Find where the given text appears and provide that cell's center as (X, Y) coordinate. 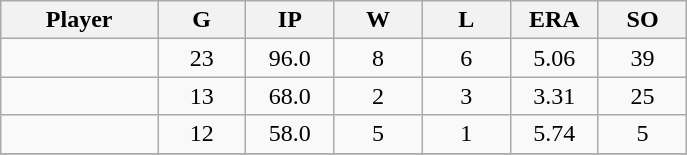
39 (642, 58)
58.0 (290, 134)
5.06 (554, 58)
ERA (554, 20)
IP (290, 20)
25 (642, 96)
Player (80, 20)
23 (202, 58)
3 (466, 96)
13 (202, 96)
12 (202, 134)
5.74 (554, 134)
L (466, 20)
2 (378, 96)
3.31 (554, 96)
68.0 (290, 96)
G (202, 20)
1 (466, 134)
8 (378, 58)
SO (642, 20)
6 (466, 58)
W (378, 20)
96.0 (290, 58)
